Detect which cell encompasses the target text, then output its [x, y] center coordinate. 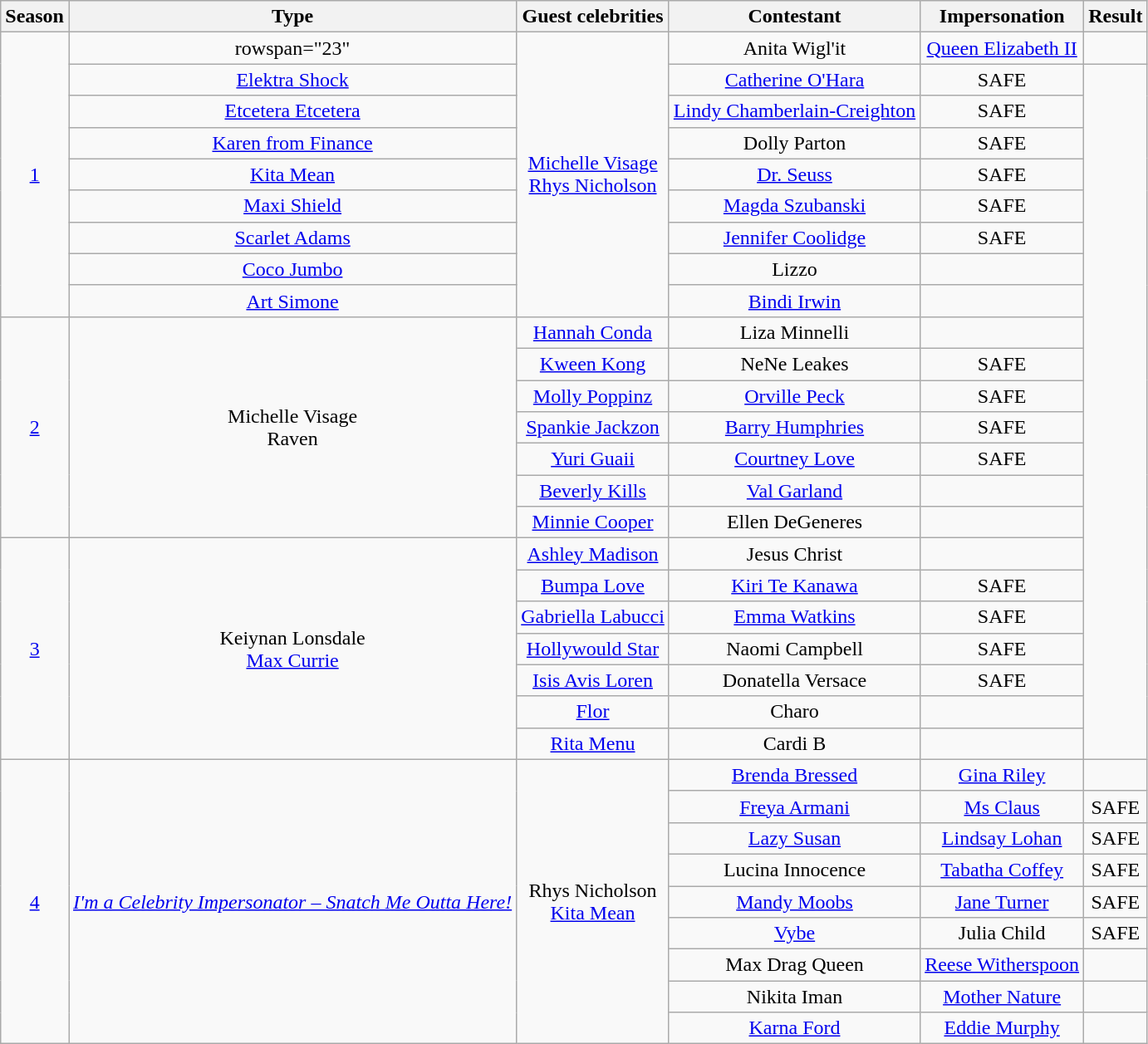
Kiri Te Kanawa [794, 586]
Tabatha Coffey [1002, 870]
Barry Humphries [794, 428]
NeNe Leakes [794, 364]
Naomi Campbell [794, 649]
Scarlet Adams [292, 238]
Vybe [794, 934]
Lindy Chamberlain-Creighton [794, 111]
Ashley Madison [593, 554]
Guest celebrities [593, 17]
Eddie Murphy [1002, 1028]
Max Drag Queen [794, 965]
Beverly Kills [593, 491]
Reese Witherspoon [1002, 965]
Courtney Love [794, 459]
2 [35, 427]
Mandy Moobs [794, 901]
Val Garland [794, 491]
Freya Armani [794, 806]
Jesus Christ [794, 554]
Lindsay Lohan [1002, 838]
Julia Child [1002, 934]
Type [292, 17]
Minnie Cooper [593, 522]
Maxi Shield [292, 206]
Jennifer Coolidge [794, 238]
Ms Claus [1002, 806]
Kita Mean [292, 174]
Season [35, 17]
Liza Minnelli [794, 332]
Gina Riley [1002, 775]
4 [35, 902]
Magda Szubanski [794, 206]
Lucina Innocence [794, 870]
Michelle VisageRaven [292, 427]
Brenda Bressed [794, 775]
Karen from Finance [292, 143]
Mother Nature [1002, 997]
Dr. Seuss [794, 174]
Yuri Guaii [593, 459]
Isis Avis Loren [593, 680]
Spankie Jackzon [593, 428]
3 [35, 649]
1 [35, 174]
Impersonation [1002, 17]
Art Simone [292, 301]
Bumpa Love [593, 586]
Rita Menu [593, 743]
Cardi B [794, 743]
Donatella Versace [794, 680]
Michelle VisageRhys Nicholson [593, 174]
I'm a Celebrity Impersonator – Snatch Me Outta Here! [292, 902]
Emma Watkins [794, 617]
Anita Wigl'it [794, 48]
Flor [593, 712]
Hollywould Star [593, 649]
Keiynan LonsdaleMax Currie [292, 649]
Catherine O'Hara [794, 80]
Orville Peck [794, 396]
Result [1116, 17]
Molly Poppinz [593, 396]
Karna Ford [794, 1028]
Queen Elizabeth II [1002, 48]
Charo [794, 712]
Hannah Conda [593, 332]
Bindi Irwin [794, 301]
Gabriella Labucci [593, 617]
Kween Kong [593, 364]
Etcetera Etcetera [292, 111]
Elektra Shock [292, 80]
Contestant [794, 17]
Nikita Iman [794, 997]
Lizzo [794, 269]
Lazy Susan [794, 838]
Rhys NicholsonKita Mean [593, 902]
Jane Turner [1002, 901]
rowspan="23" [292, 48]
Ellen DeGeneres [794, 522]
Dolly Parton [794, 143]
Coco Jumbo [292, 269]
